Output the (x, y) coordinate of the center of the cell containing the given text.  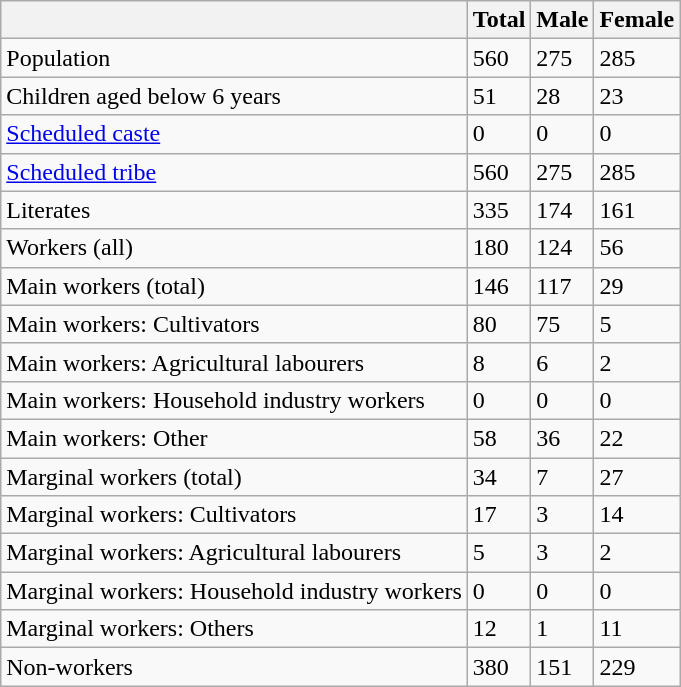
Main workers: Household industry workers (234, 400)
29 (637, 286)
Main workers (total) (234, 286)
174 (562, 210)
75 (562, 324)
380 (499, 667)
Scheduled caste (234, 134)
34 (499, 477)
Marginal workers: Agricultural labourers (234, 553)
12 (499, 629)
Workers (all) (234, 248)
Marginal workers: Others (234, 629)
Population (234, 58)
161 (637, 210)
Main workers: Cultivators (234, 324)
Main workers: Agricultural labourers (234, 362)
1 (562, 629)
6 (562, 362)
22 (637, 438)
Children aged below 6 years (234, 96)
Total (499, 20)
180 (499, 248)
335 (499, 210)
124 (562, 248)
27 (637, 477)
Male (562, 20)
Literates (234, 210)
14 (637, 515)
229 (637, 667)
23 (637, 96)
56 (637, 248)
Marginal workers: Household industry workers (234, 591)
Scheduled tribe (234, 172)
80 (499, 324)
28 (562, 96)
146 (499, 286)
Female (637, 20)
Marginal workers: Cultivators (234, 515)
51 (499, 96)
11 (637, 629)
17 (499, 515)
151 (562, 667)
Marginal workers (total) (234, 477)
7 (562, 477)
58 (499, 438)
117 (562, 286)
36 (562, 438)
Main workers: Other (234, 438)
Non-workers (234, 667)
8 (499, 362)
